Locate the cell with the specified text and output its [x, y] center coordinate. 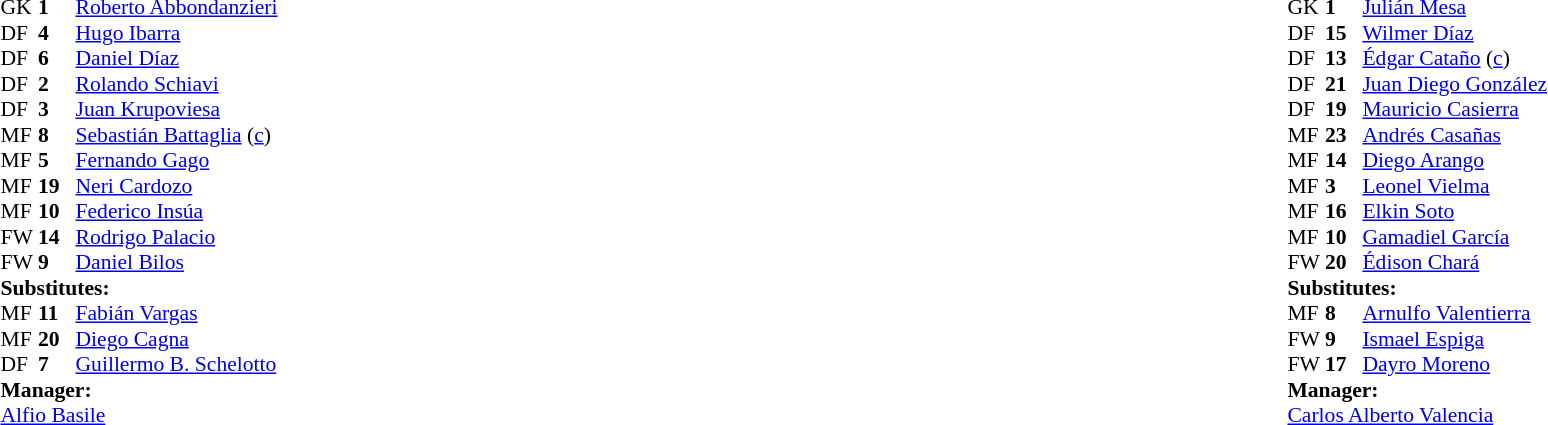
21 [1344, 84]
Fabián Vargas [177, 313]
15 [1344, 33]
23 [1344, 135]
Wilmer Díaz [1454, 33]
Daniel Bilos [177, 263]
5 [57, 161]
Federico Insúa [177, 211]
Fernando Gago [177, 161]
6 [57, 59]
Arnulfo Valentierra [1454, 313]
Hugo Ibarra [177, 33]
4 [57, 33]
2 [57, 84]
Mauricio Casierra [1454, 109]
Daniel Díaz [177, 59]
Andrés Casañas [1454, 135]
13 [1344, 59]
16 [1344, 211]
Juan Krupoviesa [177, 109]
Sebastián Battaglia (c) [177, 135]
17 [1344, 365]
Elkin Soto [1454, 211]
Neri Cardozo [177, 186]
Gamadiel García [1454, 237]
Dayro Moreno [1454, 365]
Édison Chará [1454, 263]
Rodrigo Palacio [177, 237]
Édgar Cataño (c) [1454, 59]
7 [57, 365]
Juan Diego González [1454, 84]
Guillermo B. Schelotto [177, 365]
Rolando Schiavi [177, 84]
Diego Arango [1454, 161]
Ismael Espiga [1454, 339]
Diego Cagna [177, 339]
Leonel Vielma [1454, 186]
11 [57, 313]
